Pinpoint the cell where the given text exists, returning its [x, y] midpoint coordinate. 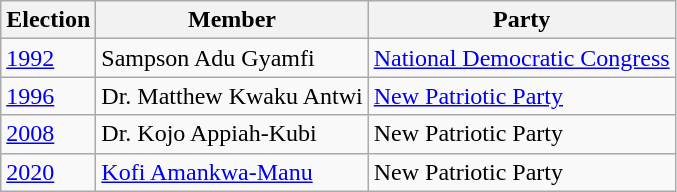
Dr. Matthew Kwaku Antwi [232, 96]
National Democratic Congress [522, 58]
Kofi Amankwa-Manu [232, 172]
2020 [48, 172]
Dr. Kojo Appiah-Kubi [232, 134]
Member [232, 20]
Sampson Adu Gyamfi [232, 58]
1996 [48, 96]
Party [522, 20]
Election [48, 20]
1992 [48, 58]
2008 [48, 134]
